Extract the [X, Y] coordinate from the center of the cell holding the provided text.  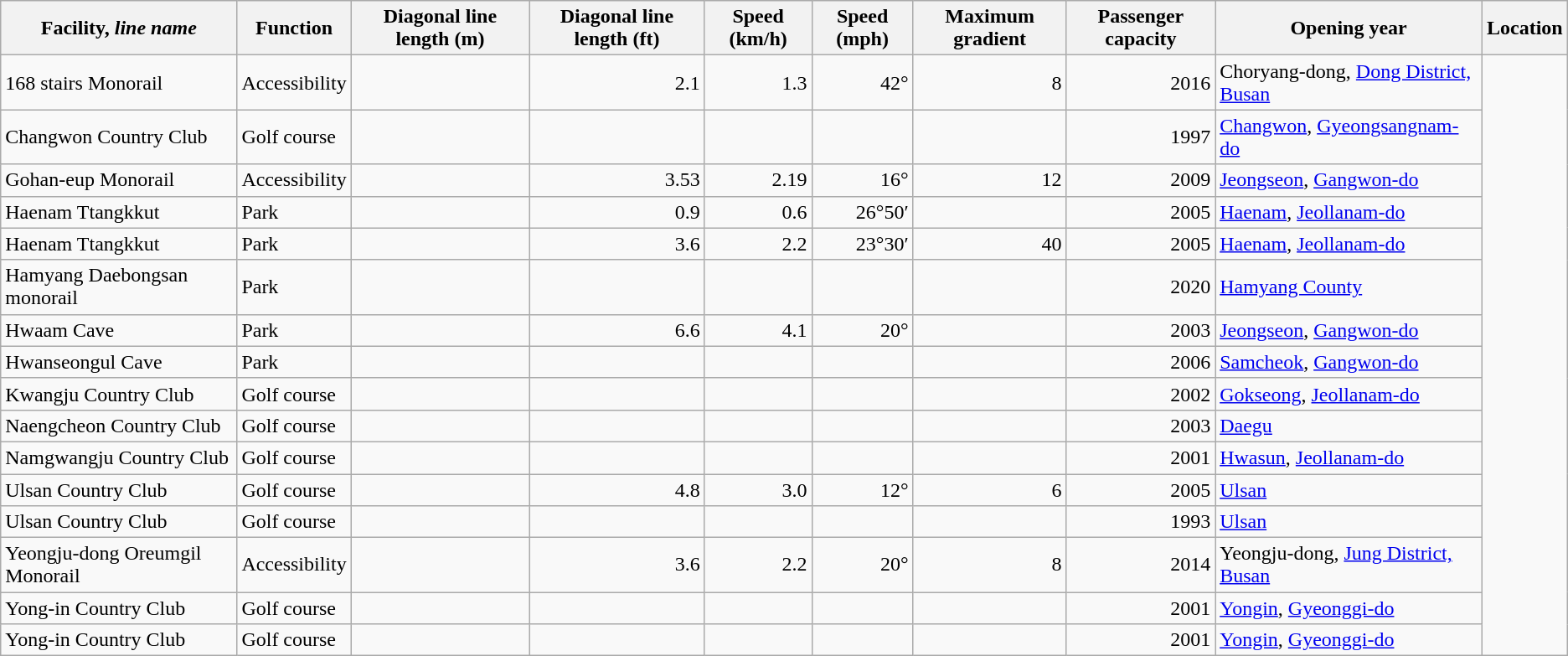
Maximum gradient [990, 28]
2002 [1141, 394]
2.1 [617, 82]
Location [1524, 28]
Kwangju Country Club [119, 394]
3.0 [758, 490]
Hwasun, Jeollanam-do [1349, 457]
Facility, line name [119, 28]
Choryang-dong, Dong District, Busan [1349, 82]
6.6 [617, 330]
1.3 [758, 82]
2016 [1141, 82]
2020 [1141, 287]
Naengcheon Country Club [119, 426]
Opening year [1349, 28]
40 [990, 244]
26°50′ [863, 212]
Hamyang County [1349, 287]
Gohan-eup Monorail [119, 180]
Changwon, Gyeongsangnam-do [1349, 137]
23°30′ [863, 244]
168 stairs Monorail [119, 82]
2014 [1141, 565]
12 [990, 180]
Function [294, 28]
Yeongju-dong Oreumgil Monorail [119, 565]
4.8 [617, 490]
3.53 [617, 180]
Hwanseongul Cave [119, 362]
6 [990, 490]
Hwaam Cave [119, 330]
12° [863, 490]
1993 [1141, 522]
1997 [1141, 137]
Diagonal line length (m) [440, 28]
16° [863, 180]
4.1 [758, 330]
Hamyang Daebongsan monorail [119, 287]
Changwon Country Club [119, 137]
0.6 [758, 212]
0.9 [617, 212]
2.19 [758, 180]
2009 [1141, 180]
Passenger capacity [1141, 28]
Yeongju-dong, Jung District, Busan [1349, 565]
Daegu [1349, 426]
Samcheok, Gangwon-do [1349, 362]
42° [863, 82]
Gokseong, Jeollanam-do [1349, 394]
2006 [1141, 362]
Speed (mph) [863, 28]
Diagonal line length (ft) [617, 28]
Speed (km/h) [758, 28]
Namgwangju Country Club [119, 457]
